Detect which cell encompasses the target text, then output its [x, y] center coordinate. 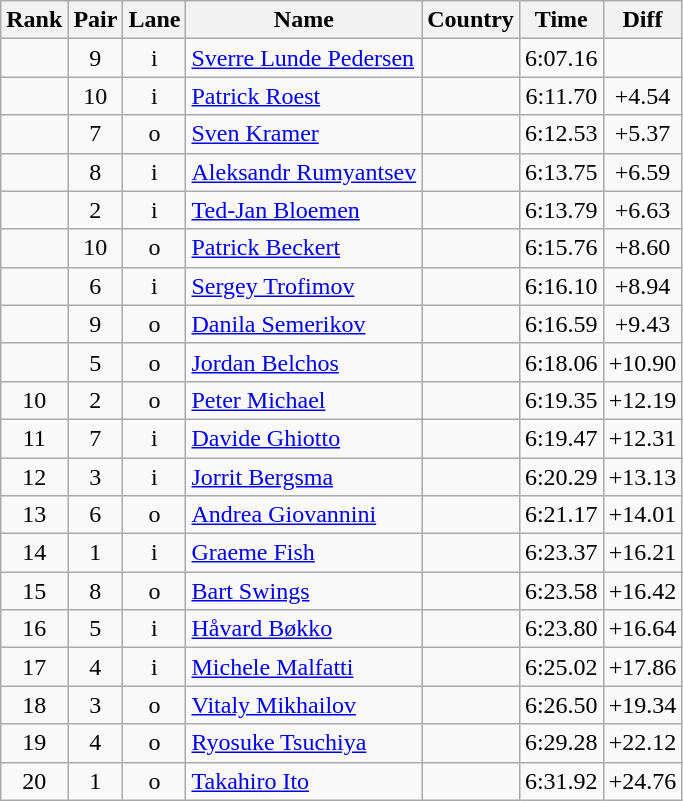
Håvard Bøkko [304, 629]
Jorrit Bergsma [304, 477]
+12.31 [642, 438]
+4.54 [642, 96]
6:26.50 [561, 705]
Takahiro Ito [304, 781]
Rank [34, 20]
Aleksandr Rumyantsev [304, 172]
6:16.59 [561, 324]
12 [34, 477]
+16.21 [642, 553]
+8.60 [642, 248]
Time [561, 20]
6:31.92 [561, 781]
Graeme Fish [304, 553]
11 [34, 438]
Ryosuke Tsuchiya [304, 743]
6:15.76 [561, 248]
6:13.79 [561, 210]
+10.90 [642, 362]
+13.13 [642, 477]
6:13.75 [561, 172]
Peter Michael [304, 400]
+8.94 [642, 286]
Michele Malfatti [304, 667]
+22.12 [642, 743]
6:23.58 [561, 591]
6:20.29 [561, 477]
16 [34, 629]
+17.86 [642, 667]
Sven Kramer [304, 134]
+14.01 [642, 515]
19 [34, 743]
6:11.70 [561, 96]
17 [34, 667]
6:07.16 [561, 58]
+19.34 [642, 705]
+12.19 [642, 400]
+6.59 [642, 172]
6:23.80 [561, 629]
Ted-Jan Bloemen [304, 210]
Sverre Lunde Pedersen [304, 58]
Diff [642, 20]
14 [34, 553]
6:25.02 [561, 667]
Davide Ghiotto [304, 438]
6:16.10 [561, 286]
6:23.37 [561, 553]
+5.37 [642, 134]
Andrea Giovannini [304, 515]
+24.76 [642, 781]
18 [34, 705]
+16.64 [642, 629]
6:12.53 [561, 134]
Patrick Beckert [304, 248]
Vitaly Mikhailov [304, 705]
6:29.28 [561, 743]
Bart Swings [304, 591]
15 [34, 591]
Country [471, 20]
+16.42 [642, 591]
6:19.35 [561, 400]
Pair [96, 20]
6:19.47 [561, 438]
Patrick Roest [304, 96]
Name [304, 20]
6:18.06 [561, 362]
+6.63 [642, 210]
6:21.17 [561, 515]
Danila Semerikov [304, 324]
+9.43 [642, 324]
20 [34, 781]
Sergey Trofimov [304, 286]
Jordan Belchos [304, 362]
13 [34, 515]
Lane [154, 20]
